Find where the given text appears and provide that cell's center as (X, Y) coordinate. 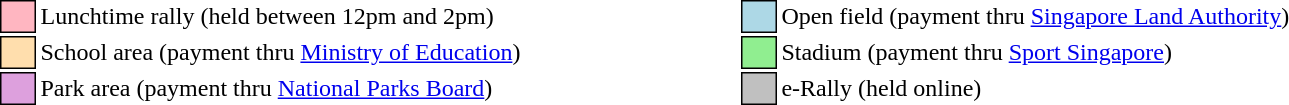
Lunchtime rally (held between 12pm and 2pm) (280, 16)
School area (payment thru Ministry of Education) (280, 52)
Park area (payment thru National Parks Board) (280, 88)
